Search for the cell housing the specified text and yield its (x, y) center coordinate. 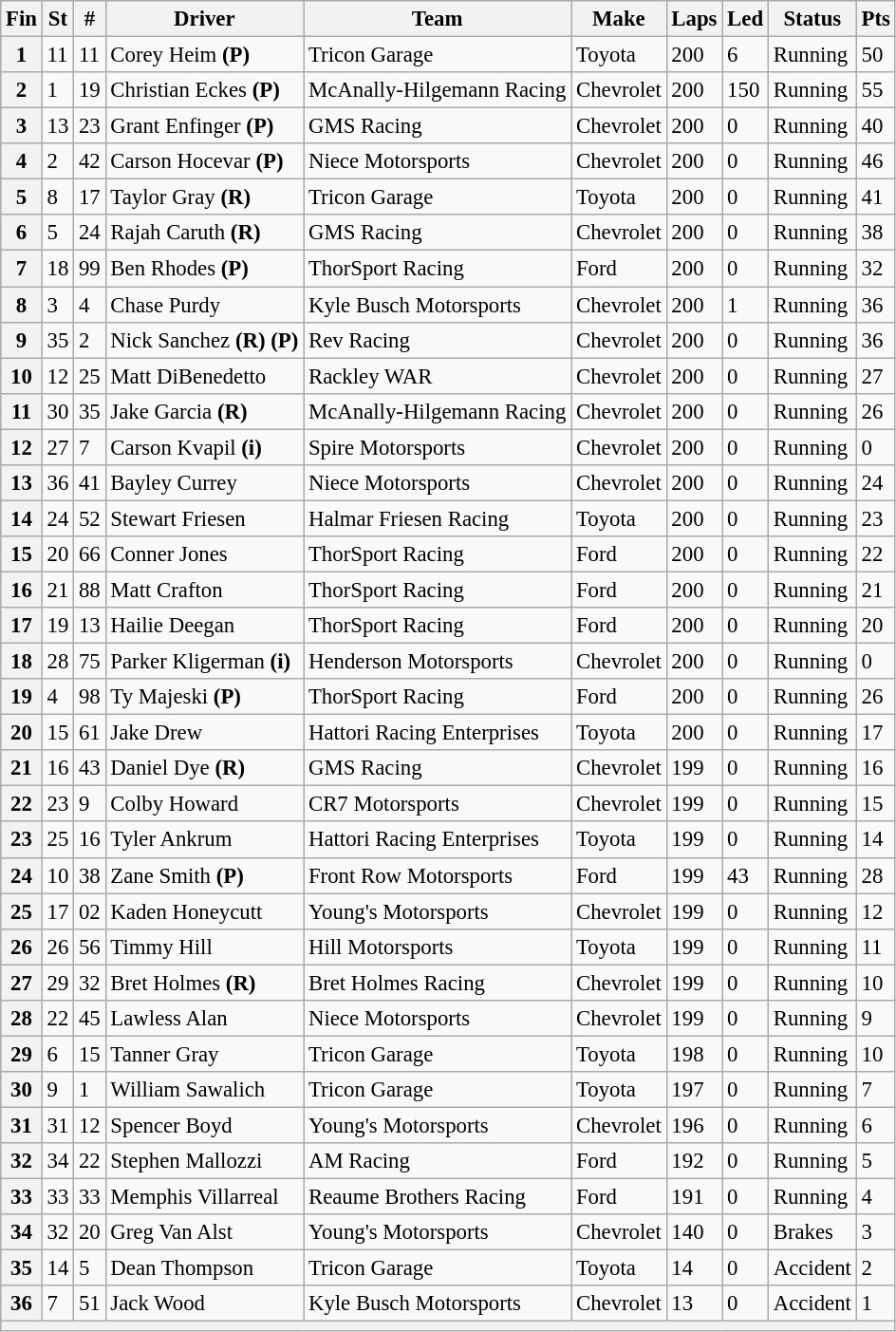
99 (89, 269)
52 (89, 518)
Daniel Dye (R) (205, 768)
Bayley Currey (205, 483)
Ben Rhodes (P) (205, 269)
Carson Hocevar (P) (205, 161)
140 (695, 1232)
Kaden Honeycutt (205, 911)
191 (695, 1197)
Christian Eckes (P) (205, 90)
Fin (22, 19)
Tanner Gray (205, 1054)
Team (438, 19)
St (57, 19)
Spencer Boyd (205, 1125)
Led (746, 19)
Conner Jones (205, 554)
Zane Smith (P) (205, 875)
Status (812, 19)
Hailie Deegan (205, 626)
Hill Motorsports (438, 947)
88 (89, 590)
198 (695, 1054)
Matt DiBenedetto (205, 376)
Laps (695, 19)
02 (89, 911)
Corey Heim (P) (205, 55)
Memphis Villarreal (205, 1197)
Jack Wood (205, 1304)
55 (875, 90)
Tyler Ankrum (205, 840)
Ty Majeski (P) (205, 697)
Bret Holmes (R) (205, 983)
Bret Holmes Racing (438, 983)
Rackley WAR (438, 376)
Make (619, 19)
Colby Howard (205, 804)
Grant Enfinger (P) (205, 126)
196 (695, 1125)
Jake Drew (205, 733)
Lawless Alan (205, 1019)
Carson Kvapil (i) (205, 447)
75 (89, 662)
Brakes (812, 1232)
Greg Van Alst (205, 1232)
45 (89, 1019)
Henderson Motorsports (438, 662)
197 (695, 1090)
Driver (205, 19)
61 (89, 733)
Matt Crafton (205, 590)
192 (695, 1161)
51 (89, 1304)
# (89, 19)
50 (875, 55)
66 (89, 554)
Timmy Hill (205, 947)
William Sawalich (205, 1090)
AM Racing (438, 1161)
Parker Kligerman (i) (205, 662)
Spire Motorsports (438, 447)
CR7 Motorsports (438, 804)
Jake Garcia (R) (205, 411)
Halmar Friesen Racing (438, 518)
Taylor Gray (R) (205, 197)
Stewart Friesen (205, 518)
Nick Sanchez (R) (P) (205, 340)
Chase Purdy (205, 305)
Dean Thompson (205, 1268)
42 (89, 161)
150 (746, 90)
98 (89, 697)
Pts (875, 19)
Rev Racing (438, 340)
46 (875, 161)
56 (89, 947)
Stephen Mallozzi (205, 1161)
Rajah Caruth (R) (205, 233)
Front Row Motorsports (438, 875)
40 (875, 126)
Reaume Brothers Racing (438, 1197)
